Return the [x, y] coordinate for the center point of the cell that contains the specified text.  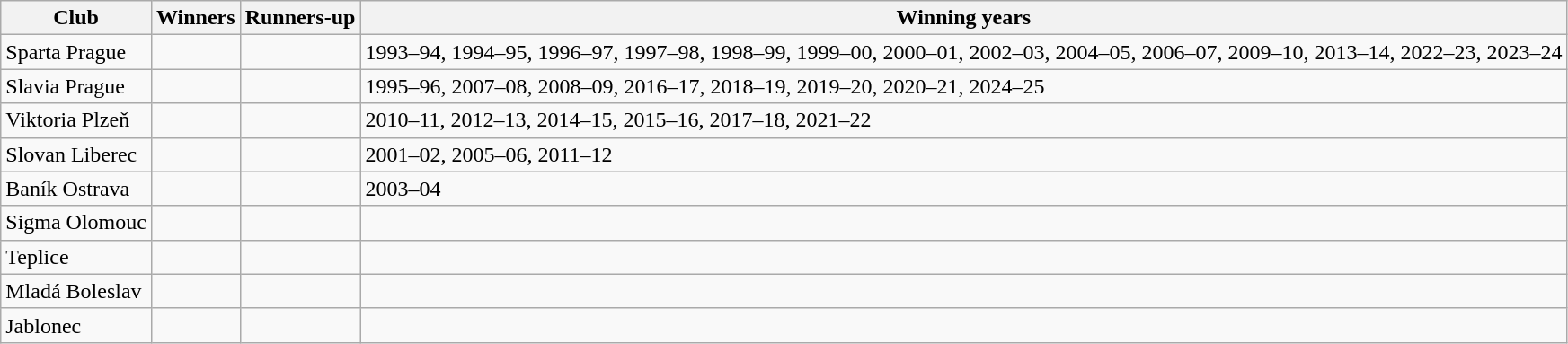
2010–11, 2012–13, 2014–15, 2015–16, 2017–18, 2021–22 [963, 120]
1995–96, 2007–08, 2008–09, 2016–17, 2018–19, 2019–20, 2020–21, 2024–25 [963, 86]
2001–02, 2005–06, 2011–12 [963, 154]
Mladá Boleslav [76, 291]
Club [76, 18]
Sigma Olomouc [76, 223]
Baník Ostrava [76, 189]
Winners [196, 18]
Runners-up [300, 18]
Teplice [76, 257]
1993–94, 1994–95, 1996–97, 1997–98, 1998–99, 1999–00, 2000–01, 2002–03, 2004–05, 2006–07, 2009–10, 2013–14, 2022–23, 2023–24 [963, 52]
Sparta Prague [76, 52]
Viktoria Plzeň [76, 120]
2003–04 [963, 189]
Winning years [963, 18]
Slavia Prague [76, 86]
Slovan Liberec [76, 154]
Jablonec [76, 325]
